Determine the (x, y) coordinate at the center of the cell enclosing the given text.  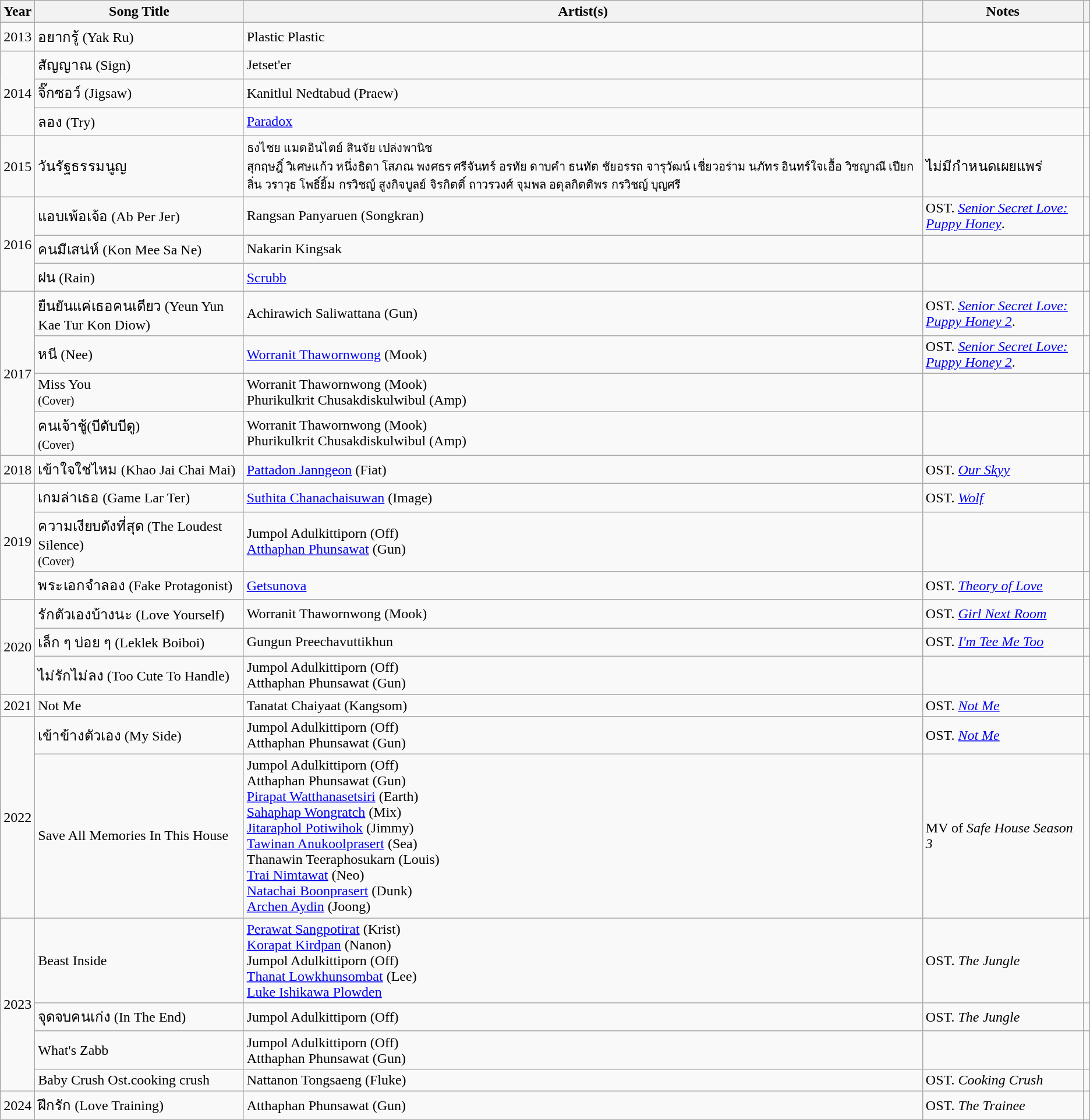
Jumpol Adulkittiporn (Off) (583, 1018)
ฝน (Rain) (139, 277)
Song Title (139, 12)
แอบเพ้อเจ้อ (Ab Per Jer) (139, 217)
Gungun Preechavuttikhun (583, 643)
OST. Senior Secret Love: Puppy Honey. (1003, 217)
Plastic Plastic (583, 37)
ไม่รักไม่ลง (Too Cute To Handle) (139, 675)
OST. The Trainee (1003, 1105)
Suthita Chanachaisuwan (Image) (583, 498)
ไม่มีกำหนดเผยแพร่ (1003, 166)
2015 (17, 166)
OST. Wolf (1003, 498)
Nattanon Tongsaeng (Fluke) (583, 1080)
Getsunova (583, 586)
2014 (17, 93)
2017 (17, 374)
คนเจ้าชู้(บีดับบีดู)(Cover) (139, 433)
Miss You(Cover) (139, 392)
OST. Girl Next Room (1003, 614)
2013 (17, 37)
Year (17, 12)
Paradox (583, 121)
เกมล่าเธอ (Game Lar Ter) (139, 498)
2024 (17, 1105)
Tanatat Chaiyaat (Kangsom) (583, 705)
Scrubb (583, 277)
วันรัฐธรรมนูญ (139, 166)
Achirawich Saliwattana (Gun) (583, 314)
เข้าใจใช่ไหม (Khao Jai Chai Mai) (139, 469)
OST. I'm Tee Me Too (1003, 643)
พระเอกจำลอง (Fake Protagonist) (139, 586)
2020 (17, 647)
Beast Inside (139, 960)
Nakarin Kingsak (583, 249)
หนี (Nee) (139, 354)
2023 (17, 1005)
Jetset'er (583, 65)
Baby Crush Ost.cooking crush (139, 1080)
2022 (17, 817)
Perawat Sangpotirat (Krist)Korapat Kirdpan (Nanon)Jumpol Adulkittiporn (Off)Thanat Lowkhunsombat (Lee)Luke Ishikawa Plowden (583, 960)
Save All Memories In This House (139, 836)
What's Zabb (139, 1050)
Artist(s) (583, 12)
2018 (17, 469)
จุดจบคนเก่ง (In The End) (139, 1018)
Rangsan Panyaruen (Songkran) (583, 217)
Atthaphan Phunsawat (Gun) (583, 1105)
รักตัวเองบ้างนะ (Love Yourself) (139, 614)
2016 (17, 244)
เล็ก ๆ บ่อย ๆ (Leklek Boiboi) (139, 643)
อยากรู้ (Yak Ru) (139, 37)
ลอง (Try) (139, 121)
สัญญาณ (Sign) (139, 65)
OST. Theory of Love (1003, 586)
Kanitlul Nedtabud (Praew) (583, 93)
Pattadon Janngeon (Fiat) (583, 469)
ความเงียบดังที่สุด (The Loudest Silence)(Cover) (139, 541)
2019 (17, 542)
Not Me (139, 705)
MV of Safe House Season 3 (1003, 836)
จิ๊กซอว์ (Jigsaw) (139, 93)
ยืนยันแค่เธอคนเดียว (Yeun Yun Kae Tur Kon Diow) (139, 314)
เข้าข้างตัวเอง (My Side) (139, 736)
OST. Our Skyy (1003, 469)
2021 (17, 705)
OST. Cooking Crush (1003, 1080)
คนมีเสน่ห์ (Kon Mee Sa Ne) (139, 249)
ฝึกรัก (Love Training) (139, 1105)
Notes (1003, 12)
